Search for the cell housing the specified text and yield its [X, Y] center coordinate. 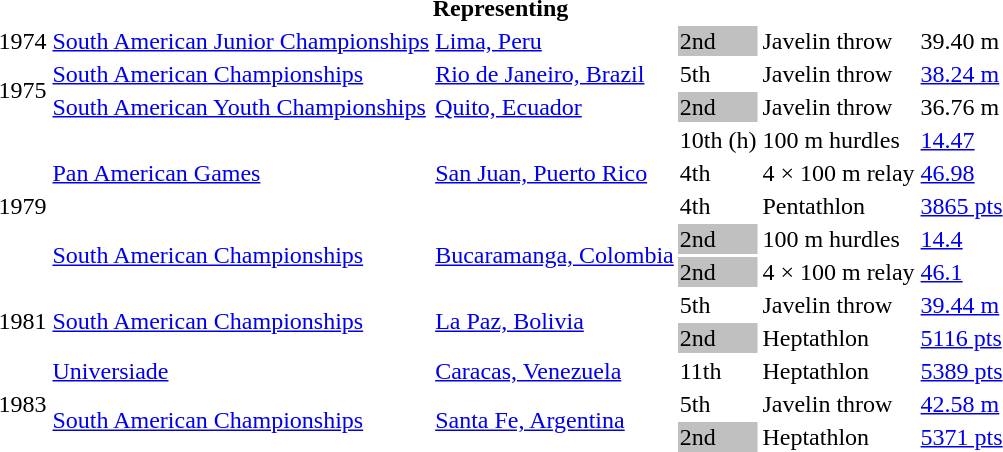
Bucaramanga, Colombia [555, 256]
Caracas, Venezuela [555, 371]
La Paz, Bolivia [555, 322]
Universiade [241, 371]
South American Youth Championships [241, 107]
Quito, Ecuador [555, 107]
Pan American Games [241, 173]
Rio de Janeiro, Brazil [555, 74]
South American Junior Championships [241, 41]
Santa Fe, Argentina [555, 420]
10th (h) [718, 140]
11th [718, 371]
Lima, Peru [555, 41]
Pentathlon [838, 206]
San Juan, Puerto Rico [555, 173]
